Locate the cell with the specified text and output its (x, y) center coordinate. 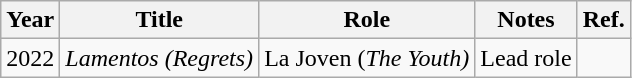
Role (367, 20)
Ref. (604, 20)
La Joven (The Youth) (367, 58)
Year (30, 20)
Lead role (526, 58)
Notes (526, 20)
Lamentos (Regrets) (160, 58)
Title (160, 20)
2022 (30, 58)
